Identify which cell holds the provided text, then report its (X, Y) central coordinate. 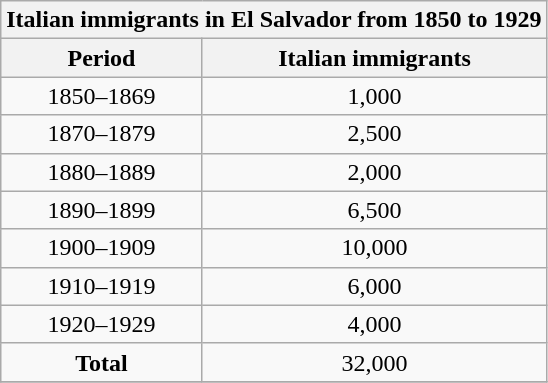
2,000 (374, 172)
2,500 (374, 134)
Period (102, 58)
Italian immigrants (374, 58)
Total (102, 362)
1870–1879 (102, 134)
32,000 (374, 362)
1910–1919 (102, 286)
1880–1889 (102, 172)
1850–1869 (102, 96)
1,000 (374, 96)
10,000 (374, 248)
6,000 (374, 286)
1900–1909 (102, 248)
4,000 (374, 324)
Italian immigrants in El Salvador from 1850 to 1929 (274, 20)
1890–1899 (102, 210)
1920–1929 (102, 324)
6,500 (374, 210)
